Identify which cell holds the provided text, then report its [x, y] central coordinate. 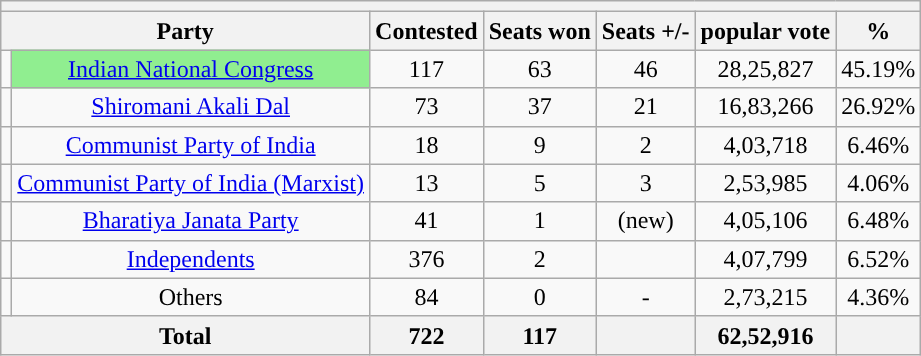
41 [427, 221]
9 [540, 145]
4,07,799 [766, 259]
13 [427, 183]
Others [191, 297]
4,05,106 [766, 221]
37 [540, 107]
2,53,985 [766, 183]
376 [427, 259]
84 [427, 297]
(new) [646, 221]
2,73,215 [766, 297]
Indian National Congress [191, 69]
Total [186, 335]
62,52,916 [766, 335]
4.36% [878, 297]
Contested [427, 31]
Bharatiya Janata Party [191, 221]
Independents [191, 259]
18 [427, 145]
46 [646, 69]
26.92% [878, 107]
722 [427, 335]
16,83,266 [766, 107]
- [646, 297]
4.06% [878, 183]
% [878, 31]
63 [540, 69]
45.19% [878, 69]
Communist Party of India [191, 145]
5 [540, 183]
popular vote [766, 31]
Party [186, 31]
3 [646, 183]
1 [540, 221]
73 [427, 107]
0 [540, 297]
21 [646, 107]
Seats won [540, 31]
28,25,827 [766, 69]
Shiromani Akali Dal [191, 107]
6.52% [878, 259]
Seats +/- [646, 31]
Communist Party of India (Marxist) [191, 183]
6.46% [878, 145]
4,03,718 [766, 145]
6.48% [878, 221]
